Pinpoint the cell where the given text exists, returning its [X, Y] midpoint coordinate. 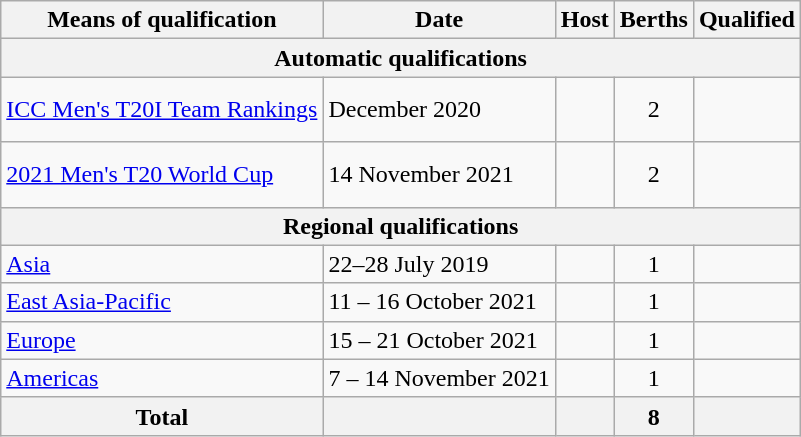
Host [584, 20]
Berths [654, 20]
Americas [162, 378]
11 – 16 October 2021 [439, 302]
December 2020 [439, 110]
8 [654, 416]
22–28 July 2019 [439, 264]
Means of qualification [162, 20]
Asia [162, 264]
Date [439, 20]
Total [162, 416]
15 – 21 October 2021 [439, 340]
Europe [162, 340]
ICC Men's T20I Team Rankings [162, 110]
East Asia-Pacific [162, 302]
2021 Men's T20 World Cup [162, 174]
7 – 14 November 2021 [439, 378]
Automatic qualifications [401, 58]
Qualified [746, 20]
Regional qualifications [401, 226]
14 November 2021 [439, 174]
